Output the (x, y) coordinate of the center of the cell containing the given text.  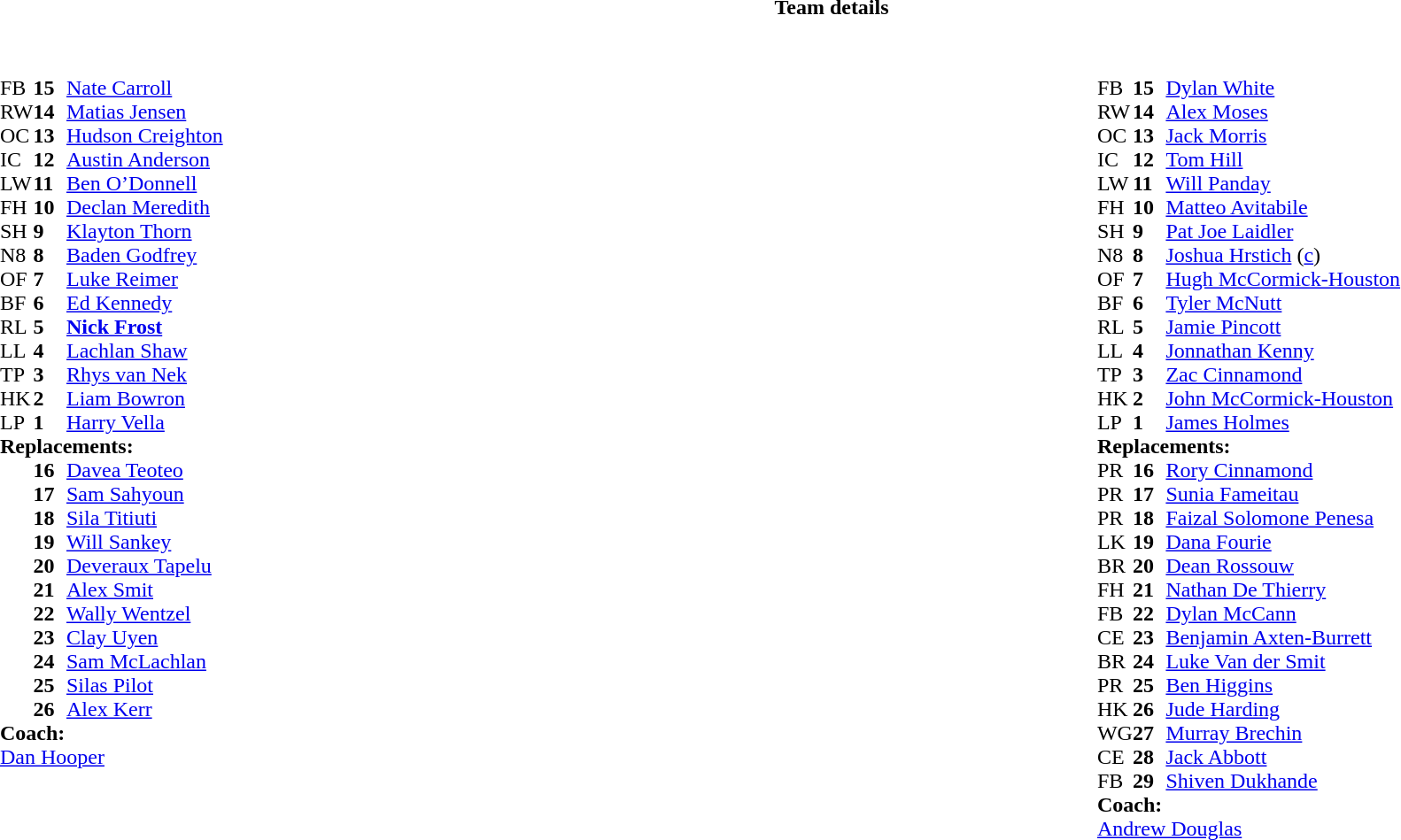
Matias Jensen (145, 112)
Nick Frost (145, 328)
27 (1149, 733)
Alex Moses (1282, 112)
WG (1115, 733)
Dean Rossouw (1282, 566)
Joshua Hrstich (c) (1282, 255)
Nathan De Thierry (1282, 590)
Harry Vella (145, 423)
Matteo Avitabile (1282, 207)
Ben O’Donnell (145, 184)
John McCormick-Houston (1282, 398)
Jamie Pincott (1282, 328)
Pat Joe Laidler (1282, 232)
Klayton Thorn (145, 232)
28 (1149, 758)
Dylan White (1282, 89)
Sam McLachlan (145, 662)
Sunia Fameitau (1282, 494)
Dan Hooper (112, 758)
29 (1149, 781)
Liam Bowron (145, 398)
Sila Titiuti (145, 519)
Shiven Dukhande (1282, 781)
Hugh McCormick-Houston (1282, 280)
Zac Cinnamond (1282, 375)
Ben Higgins (1282, 685)
Wally Wentzel (145, 614)
James Holmes (1282, 423)
Jack Abbott (1282, 758)
Will Sankey (145, 542)
Sam Sahyoun (145, 494)
Jonnathan Kenny (1282, 351)
Faizal Solomone Penesa (1282, 519)
Alex Smit (145, 590)
Clay Uyen (145, 637)
Rhys van Nek (145, 375)
Dana Fourie (1282, 542)
Alex Kerr (145, 710)
Baden Godfrey (145, 255)
Deveraux Tapelu (145, 566)
Will Panday (1282, 184)
Rory Cinnamond (1282, 471)
Silas Pilot (145, 685)
Jude Harding (1282, 710)
Tom Hill (1282, 159)
LK (1115, 542)
Davea Teoteo (145, 471)
Austin Anderson (145, 159)
Declan Meredith (145, 207)
Hudson Creighton (145, 136)
Nate Carroll (145, 89)
Benjamin Axten-Burrett (1282, 637)
Tyler McNutt (1282, 303)
Jack Morris (1282, 136)
Lachlan Shaw (145, 351)
Murray Brechin (1282, 733)
Dylan McCann (1282, 614)
Ed Kennedy (145, 303)
Luke Reimer (145, 280)
Luke Van der Smit (1282, 662)
